Locate the cell with the specified text and output its (X, Y) center coordinate. 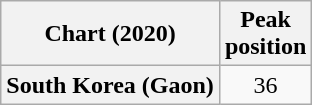
Peakposition (265, 34)
Chart (2020) (110, 34)
36 (265, 85)
South Korea (Gaon) (110, 85)
